Locate the cell with the specified text and output its (X, Y) center coordinate. 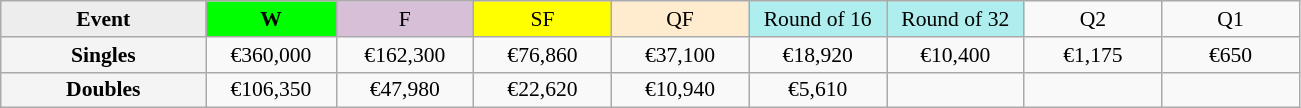
Doubles (104, 90)
€47,980 (405, 90)
QF (680, 19)
SF (543, 19)
Singles (104, 55)
€76,860 (543, 55)
€106,350 (271, 90)
€1,175 (1093, 55)
Event (104, 19)
Round of 16 (818, 19)
€5,610 (818, 90)
€360,000 (271, 55)
€162,300 (405, 55)
€650 (1231, 55)
Round of 32 (955, 19)
W (271, 19)
€22,620 (543, 90)
Q2 (1093, 19)
F (405, 19)
€18,920 (818, 55)
€10,940 (680, 90)
€10,400 (955, 55)
Q1 (1231, 19)
€37,100 (680, 55)
